Find where the given text appears and provide that cell's center as (x, y) coordinate. 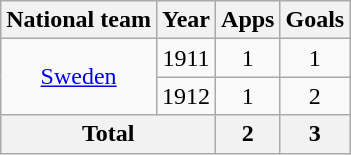
Total (108, 134)
Year (186, 20)
Goals (315, 20)
Apps (248, 20)
3 (315, 134)
1912 (186, 96)
National team (79, 20)
Sweden (79, 77)
1911 (186, 58)
